Detect which cell encompasses the target text, then output its [X, Y] center coordinate. 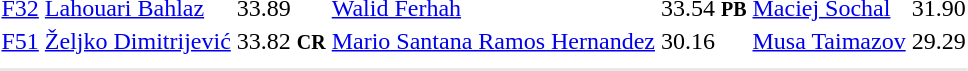
Mario Santana Ramos Hernandez [493, 41]
29.29 [938, 41]
33.82 CR [281, 41]
Musa Taimazov [829, 41]
F51 [20, 41]
Željko Dimitrijević [138, 41]
30.16 [704, 41]
